From the cell containing the given text, extract its center point as (x, y) coordinate. 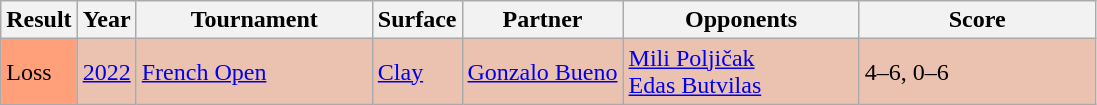
Mili Poljičak Edas Butvilas (741, 72)
Year (106, 20)
French Open (254, 72)
Opponents (741, 20)
4–6, 0–6 (977, 72)
2022 (106, 72)
Tournament (254, 20)
Gonzalo Bueno (542, 72)
Partner (542, 20)
Surface (417, 20)
Result (39, 20)
Clay (417, 72)
Loss (39, 72)
Score (977, 20)
